Return the (x, y) coordinate for the center point of the cell that contains the specified text.  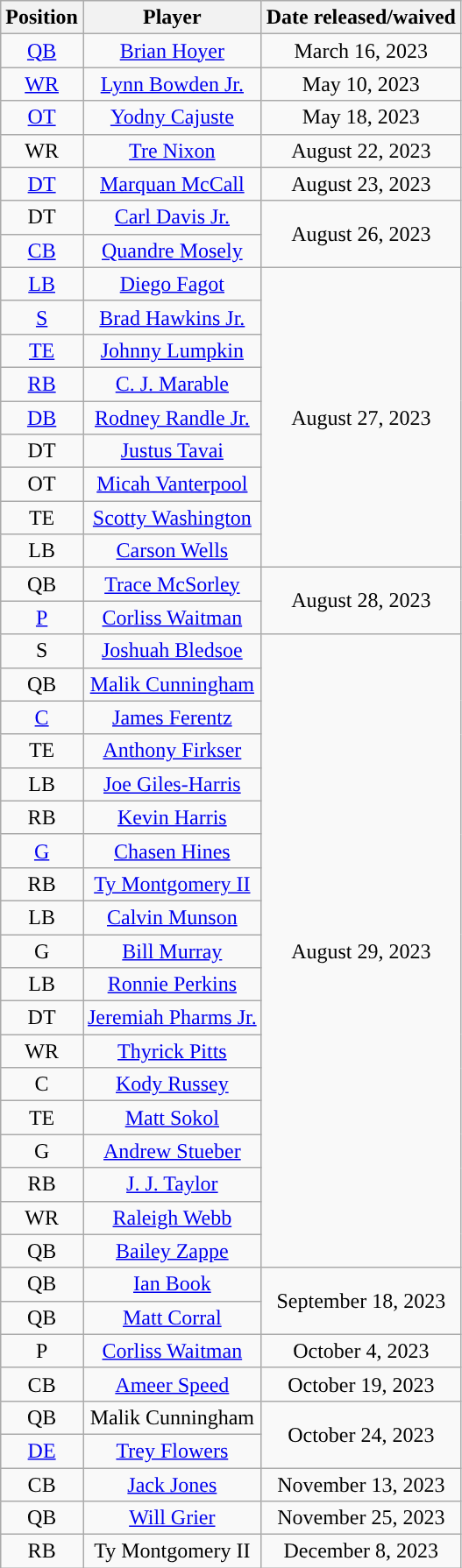
Trace McSorley (172, 584)
Chasen Hines (172, 851)
Bailey Zappe (172, 1251)
August 22, 2023 (361, 151)
Calvin Munson (172, 917)
Bill Murray (172, 950)
Quandre Mosely (172, 251)
Brian Hoyer (172, 51)
Justus Tavai (172, 451)
Marquan McCall (172, 184)
May 18, 2023 (361, 117)
Raleigh Webb (172, 1218)
J. J. Taylor (172, 1184)
March 16, 2023 (361, 51)
Tre Nixon (172, 151)
October 19, 2023 (361, 1384)
Lynn Bowden Jr. (172, 84)
October 24, 2023 (361, 1434)
Player (172, 18)
Ronnie Perkins (172, 985)
Yodny Cajuste (172, 117)
Rodney Randle Jr. (172, 418)
Johnny Lumpkin (172, 350)
DB (42, 418)
Matt Corral (172, 1317)
Date released/waived (361, 18)
Ameer Speed (172, 1384)
Kody Russey (172, 1084)
Kevin Harris (172, 817)
C. J. Marable (172, 384)
Jack Jones (172, 1485)
August 28, 2023 (361, 601)
Ian Book (172, 1284)
Matt Sokol (172, 1118)
Will Grier (172, 1518)
November 13, 2023 (361, 1485)
Micah Vanterpool (172, 484)
November 25, 2023 (361, 1518)
Joshuah Bledsoe (172, 651)
Thyrick Pitts (172, 1051)
Jeremiah Pharms Jr. (172, 1018)
Brad Hawkins Jr. (172, 317)
Carson Wells (172, 551)
May 10, 2023 (361, 84)
Andrew Stueber (172, 1151)
December 8, 2023 (361, 1551)
Position (42, 18)
August 23, 2023 (361, 184)
August 27, 2023 (361, 417)
Anthony Firkser (172, 751)
Scotty Washington (172, 518)
Carl Davis Jr. (172, 217)
James Ferentz (172, 717)
August 29, 2023 (361, 951)
Trey Flowers (172, 1451)
Diego Fagot (172, 284)
Joe Giles-Harris (172, 784)
DE (42, 1451)
September 18, 2023 (361, 1301)
August 26, 2023 (361, 234)
October 4, 2023 (361, 1351)
